Output the (x, y) coordinate of the center of the cell containing the given text.  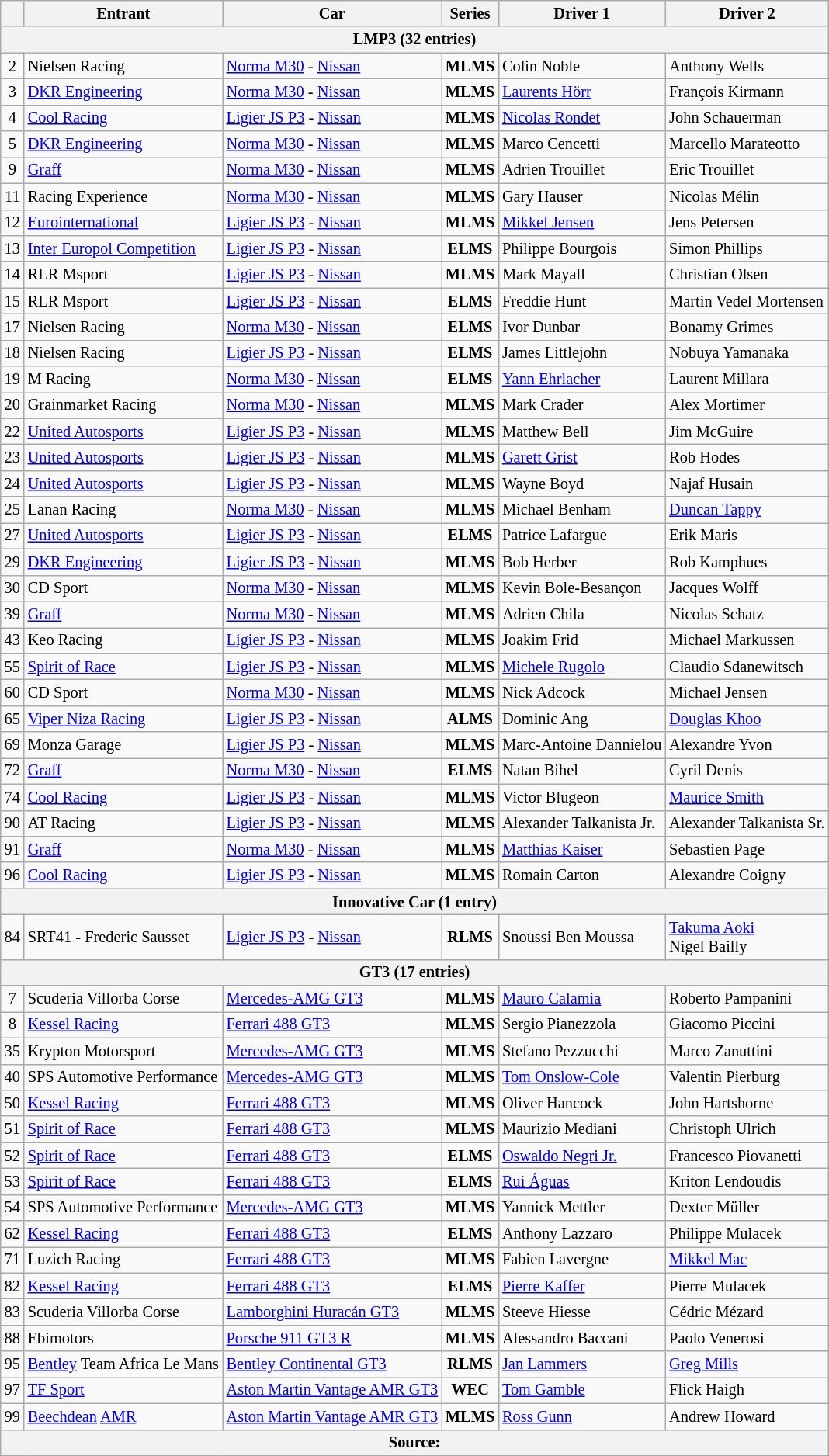
84 (12, 937)
Francesco Piovanetti (747, 1156)
Mauro Calamia (582, 999)
88 (12, 1338)
Douglas Khoo (747, 719)
39 (12, 614)
43 (12, 640)
Freddie Hunt (582, 301)
Roberto Pampanini (747, 999)
Tom Gamble (582, 1390)
Sergio Pianezzola (582, 1024)
Fabien Lavergne (582, 1260)
Matthew Bell (582, 432)
TF Sport (123, 1390)
SRT41 - Frederic Sausset (123, 937)
LMP3 (32 entries) (414, 40)
11 (12, 196)
72 (12, 771)
Romain Carton (582, 875)
Eric Trouillet (747, 170)
Lamborghini Huracán GT3 (332, 1312)
Marc-Antoine Dannielou (582, 745)
50 (12, 1103)
Car (332, 13)
3 (12, 92)
9 (12, 170)
Krypton Motorsport (123, 1051)
Beechdean AMR (123, 1416)
22 (12, 432)
24 (12, 484)
97 (12, 1390)
Alex Mortimer (747, 405)
François Kirmann (747, 92)
Mark Crader (582, 405)
Matthias Kaiser (582, 849)
Oswaldo Negri Jr. (582, 1156)
Adrien Trouillet (582, 170)
WEC (470, 1390)
52 (12, 1156)
Mikkel Mac (747, 1260)
8 (12, 1024)
Claudio Sdanewitsch (747, 667)
Jacques Wolff (747, 588)
55 (12, 667)
71 (12, 1260)
Cyril Denis (747, 771)
Steeve Hiesse (582, 1312)
Luzich Racing (123, 1260)
23 (12, 457)
15 (12, 301)
5 (12, 144)
Viper Niza Racing (123, 719)
Mark Mayall (582, 275)
Bob Herber (582, 562)
Grainmarket Racing (123, 405)
Porsche 911 GT3 R (332, 1338)
Driver 2 (747, 13)
7 (12, 999)
Laurents Hörr (582, 92)
James Littlejohn (582, 353)
ALMS (470, 719)
Racing Experience (123, 196)
Laurent Millara (747, 380)
Bonamy Grimes (747, 327)
Snoussi Ben Moussa (582, 937)
99 (12, 1416)
12 (12, 223)
Maurice Smith (747, 797)
Erik Maris (747, 536)
Christoph Ulrich (747, 1129)
Michele Rugolo (582, 667)
Andrew Howard (747, 1416)
Natan Bihel (582, 771)
Keo Racing (123, 640)
53 (12, 1181)
Jan Lammers (582, 1364)
Nicolas Rondet (582, 118)
19 (12, 380)
95 (12, 1364)
51 (12, 1129)
Alessandro Baccani (582, 1338)
35 (12, 1051)
John Schauerman (747, 118)
Nicolas Mélin (747, 196)
Philippe Mulacek (747, 1234)
Gary Hauser (582, 196)
Jim McGuire (747, 432)
GT3 (17 entries) (414, 972)
Pierre Kaffer (582, 1286)
Michael Jensen (747, 692)
Marcello Marateotto (747, 144)
Monza Garage (123, 745)
Rob Kamphues (747, 562)
Driver 1 (582, 13)
Greg Mills (747, 1364)
Marco Cencetti (582, 144)
Tom Onslow-Cole (582, 1077)
Yann Ehrlacher (582, 380)
Rob Hodes (747, 457)
90 (12, 823)
27 (12, 536)
60 (12, 692)
40 (12, 1077)
83 (12, 1312)
Patrice Lafargue (582, 536)
Ivor Dunbar (582, 327)
Pierre Mulacek (747, 1286)
Oliver Hancock (582, 1103)
Lanan Racing (123, 510)
18 (12, 353)
Rui Águas (582, 1181)
Joakim Frid (582, 640)
Philippe Bourgois (582, 248)
91 (12, 849)
Simon Phillips (747, 248)
Anthony Wells (747, 66)
Mikkel Jensen (582, 223)
Giacomo Piccini (747, 1024)
Wayne Boyd (582, 484)
Christian Olsen (747, 275)
AT Racing (123, 823)
Eurointernational (123, 223)
14 (12, 275)
4 (12, 118)
Michael Benham (582, 510)
20 (12, 405)
69 (12, 745)
Bentley Team Africa Le Mans (123, 1364)
13 (12, 248)
54 (12, 1208)
Cédric Mézard (747, 1312)
30 (12, 588)
96 (12, 875)
Duncan Tappy (747, 510)
65 (12, 719)
Maurizio Mediani (582, 1129)
Sebastien Page (747, 849)
Nobuya Yamanaka (747, 353)
Adrien Chila (582, 614)
Series (470, 13)
Nick Adcock (582, 692)
2 (12, 66)
74 (12, 797)
Martin Vedel Mortensen (747, 301)
Alexandre Coigny (747, 875)
Colin Noble (582, 66)
Garett Grist (582, 457)
Alexandre Yvon (747, 745)
Innovative Car (1 entry) (414, 902)
Najaf Husain (747, 484)
Takuma Aoki Nigel Bailly (747, 937)
Bentley Continental GT3 (332, 1364)
Entrant (123, 13)
Ross Gunn (582, 1416)
25 (12, 510)
Ebimotors (123, 1338)
Marco Zanuttini (747, 1051)
Alexander Talkanista Jr. (582, 823)
Nicolas Schatz (747, 614)
Victor Blugeon (582, 797)
Michael Markussen (747, 640)
62 (12, 1234)
82 (12, 1286)
Alexander Talkanista Sr. (747, 823)
29 (12, 562)
Flick Haigh (747, 1390)
Kriton Lendoudis (747, 1181)
M Racing (123, 380)
17 (12, 327)
John Hartshorne (747, 1103)
Anthony Lazzaro (582, 1234)
Yannick Mettler (582, 1208)
Jens Petersen (747, 223)
Kevin Bole-Besançon (582, 588)
Dominic Ang (582, 719)
Stefano Pezzucchi (582, 1051)
Inter Europol Competition (123, 248)
Paolo Venerosi (747, 1338)
Valentin Pierburg (747, 1077)
Source: (414, 1443)
Dexter Müller (747, 1208)
